Search for the cell housing the specified text and yield its [x, y] center coordinate. 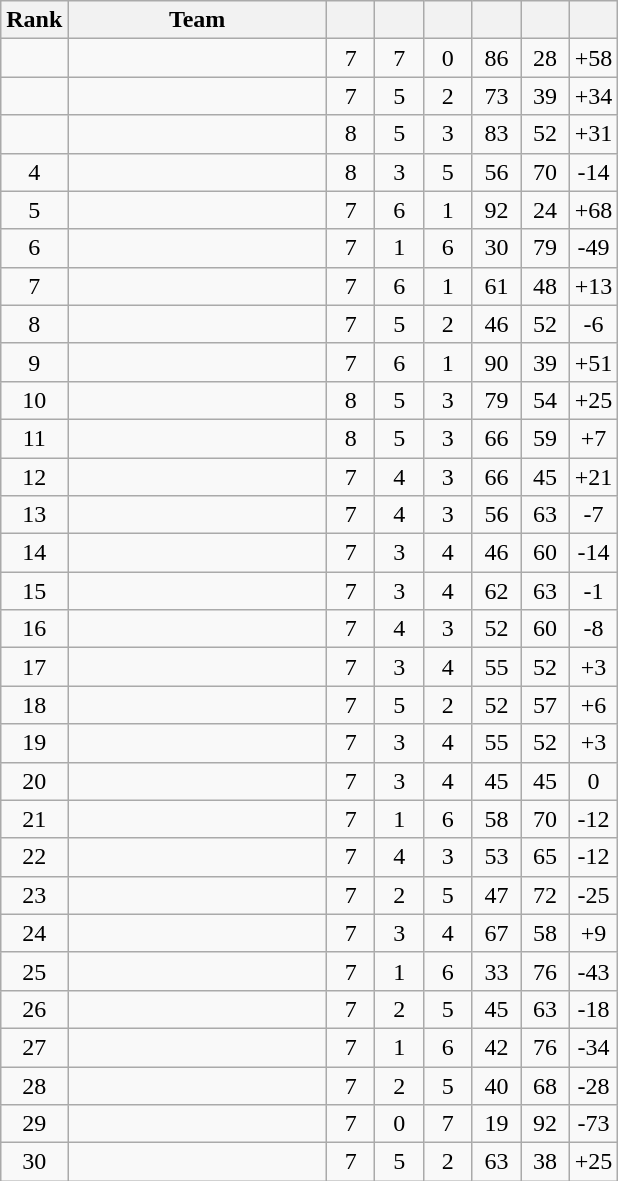
-73 [594, 1124]
38 [546, 1162]
18 [34, 705]
23 [34, 895]
9 [34, 362]
54 [546, 400]
+68 [594, 210]
11 [34, 438]
42 [496, 1047]
-7 [594, 515]
-8 [594, 629]
27 [34, 1047]
20 [34, 781]
72 [546, 895]
+51 [594, 362]
-25 [594, 895]
29 [34, 1124]
-6 [594, 324]
-1 [594, 591]
14 [34, 553]
33 [496, 971]
67 [496, 933]
22 [34, 857]
10 [34, 400]
73 [496, 96]
16 [34, 629]
61 [496, 286]
57 [546, 705]
Rank [34, 20]
53 [496, 857]
-49 [594, 248]
40 [496, 1085]
+34 [594, 96]
+9 [594, 933]
62 [496, 591]
-18 [594, 1009]
25 [34, 971]
65 [546, 857]
+6 [594, 705]
-43 [594, 971]
-28 [594, 1085]
48 [546, 286]
13 [34, 515]
21 [34, 819]
+21 [594, 477]
+7 [594, 438]
83 [496, 134]
17 [34, 667]
Team [198, 20]
68 [546, 1085]
90 [496, 362]
26 [34, 1009]
12 [34, 477]
+13 [594, 286]
+58 [594, 58]
15 [34, 591]
59 [546, 438]
86 [496, 58]
47 [496, 895]
+31 [594, 134]
-34 [594, 1047]
